Output the (x, y) coordinate of the center of the cell containing the given text.  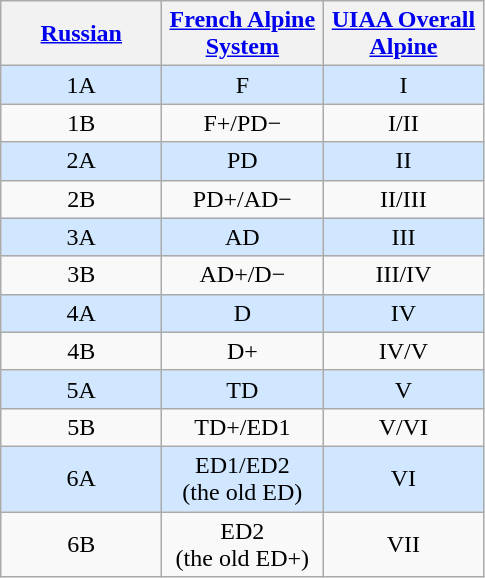
AD (242, 237)
PD (242, 161)
1A (82, 85)
6B (82, 544)
4B (82, 351)
TD+/ED1 (242, 427)
3B (82, 275)
D (242, 313)
4A (82, 313)
TD (242, 389)
3A (82, 237)
D+ (242, 351)
III (404, 237)
VI (404, 478)
AD+/D− (242, 275)
ED1/ED2 (the old ED) (242, 478)
VII (404, 544)
V (404, 389)
III/IV (404, 275)
ED2 (the old ED+) (242, 544)
I (404, 85)
II/III (404, 199)
IV (404, 313)
2A (82, 161)
Russian (82, 34)
IV/V (404, 351)
2B (82, 199)
F (242, 85)
6A (82, 478)
II (404, 161)
F+/PD− (242, 123)
French Alpine System (242, 34)
UIAA Overall Alpine (404, 34)
1B (82, 123)
V/VI (404, 427)
5A (82, 389)
I/II (404, 123)
5B (82, 427)
PD+/AD− (242, 199)
